From the cell containing the given text, extract its center point as (X, Y) coordinate. 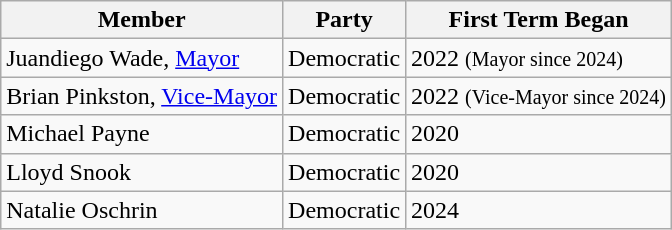
Juandiego Wade, Mayor (142, 58)
Member (142, 20)
Michael Payne (142, 134)
Natalie Oschrin (142, 210)
2022 (Vice-Mayor since 2024) (539, 96)
2024 (539, 210)
2022 (Mayor since 2024) (539, 58)
Brian Pinkston, Vice-Mayor (142, 96)
Lloyd Snook (142, 172)
Party (344, 20)
First Term Began (539, 20)
